Output the [X, Y] coordinate of the center of the cell containing the given text.  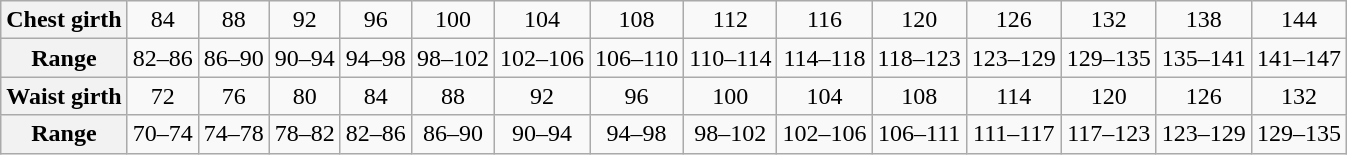
117–123 [1108, 134]
111–117 [1014, 134]
Chest girth [64, 20]
138 [1204, 20]
76 [234, 96]
78–82 [304, 134]
141–147 [1298, 58]
144 [1298, 20]
110–114 [730, 58]
70–74 [162, 134]
118–123 [919, 58]
116 [824, 20]
74–78 [234, 134]
114 [1014, 96]
135–141 [1204, 58]
72 [162, 96]
80 [304, 96]
Waist girth [64, 96]
106–110 [637, 58]
112 [730, 20]
114–118 [824, 58]
106–111 [919, 134]
